Pinpoint the cell where the given text exists, returning its [x, y] midpoint coordinate. 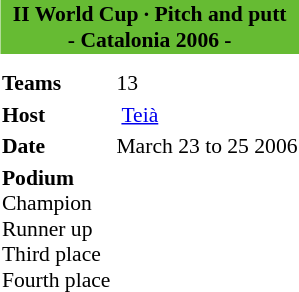
13 [207, 83]
Host [56, 114]
Teià [207, 114]
Teams [56, 83]
Date [56, 146]
II World Cup · Pitch and putt- Catalonia 2006 - [150, 27]
March 23 to 25 2006 [207, 146]
